Identify which cell holds the provided text, then report its (X, Y) central coordinate. 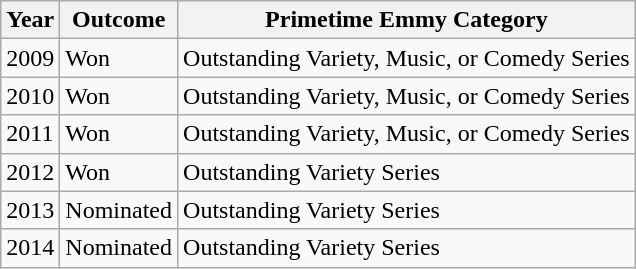
2010 (30, 96)
Year (30, 20)
2009 (30, 58)
2011 (30, 134)
Primetime Emmy Category (407, 20)
Outcome (119, 20)
2012 (30, 172)
2013 (30, 210)
2014 (30, 248)
